Provide the [x, y] coordinate of the cell's center where the given text is located.  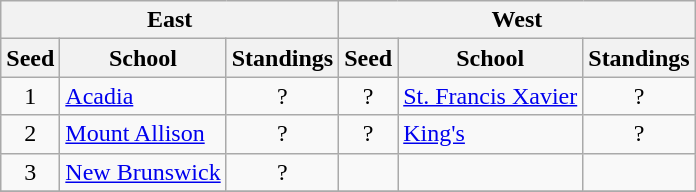
New Brunswick [143, 172]
2 [30, 134]
Acadia [143, 96]
King's [490, 134]
St. Francis Xavier [490, 96]
1 [30, 96]
Mount Allison [143, 134]
3 [30, 172]
West [518, 20]
East [170, 20]
